Provide the (x, y) coordinate of the cell's center where the given text is located.  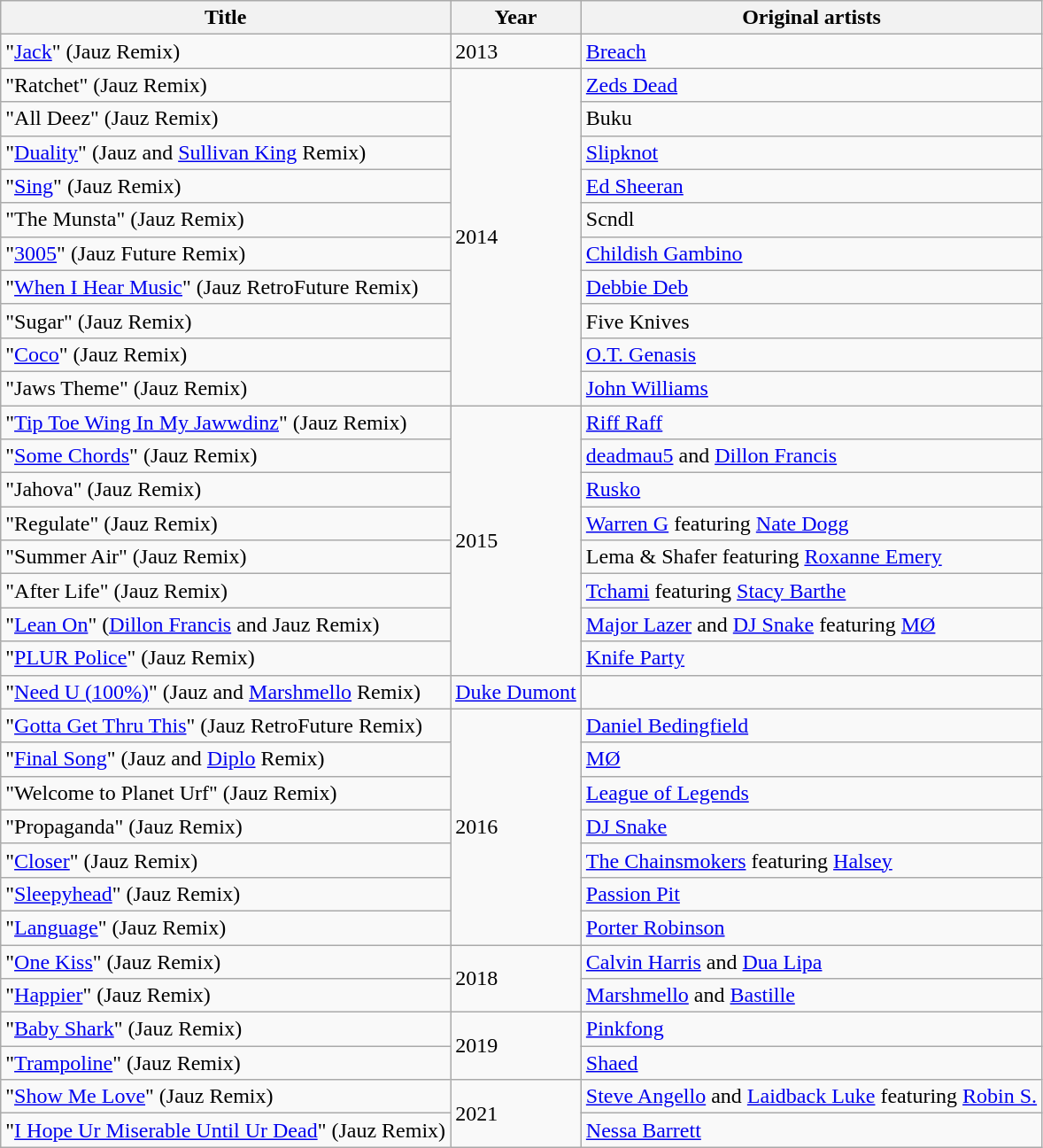
Scndl (811, 220)
"Ratchet" (Jauz Remix) (226, 85)
2015 (516, 540)
Original artists (811, 18)
Lema & Shafer featuring Roxanne Emery (811, 557)
Calvin Harris and Dua Lipa (811, 961)
League of Legends (811, 793)
deadmau5 and Dillon Francis (811, 456)
Daniel Bedingfield (811, 725)
Major Lazer and DJ Snake featuring MØ (811, 624)
Slipknot (811, 152)
Steve Angello and Laidback Luke featuring Robin S. (811, 1097)
"Sleepyhead" (Jauz Remix) (226, 894)
John Williams (811, 388)
The Chainsmokers featuring Halsey (811, 860)
2021 (516, 1113)
"Jack" (Jauz Remix) (226, 51)
"When I Hear Music" (Jauz RetroFuture Remix) (226, 287)
Marshmello and Bastille (811, 996)
"Final Song" (Jauz and Diplo Remix) (226, 759)
"Trampoline" (Jauz Remix) (226, 1063)
Passion Pit (811, 894)
"Happier" (Jauz Remix) (226, 996)
"Sugar" (Jauz Remix) (226, 321)
Porter Robinson (811, 927)
Warren G featuring Nate Dogg (811, 524)
"The Munsta" (Jauz Remix) (226, 220)
"I Hope Ur Miserable Until Ur Dead" (Jauz Remix) (226, 1130)
2014 (516, 237)
"Lean On" (Dillon Francis and Jauz Remix) (226, 624)
"Regulate" (Jauz Remix) (226, 524)
"Some Chords" (Jauz Remix) (226, 456)
2019 (516, 1046)
"One Kiss" (Jauz Remix) (226, 961)
"Show Me Love" (Jauz Remix) (226, 1097)
"Sing" (Jauz Remix) (226, 186)
DJ Snake (811, 826)
Tchami featuring Stacy Barthe (811, 591)
"Tip Toe Wing In My Jawwdinz" (Jauz Remix) (226, 423)
Title (226, 18)
"Closer" (Jauz Remix) (226, 860)
"Jaws Theme" (Jauz Remix) (226, 388)
Pinkfong (811, 1029)
Duke Dumont (516, 692)
Childish Gambino (811, 253)
Ed Sheeran (811, 186)
O.T. Genasis (811, 354)
"Duality" (Jauz and Sullivan King Remix) (226, 152)
"Propaganda" (Jauz Remix) (226, 826)
MØ (811, 759)
"3005" (Jauz Future Remix) (226, 253)
Shaed (811, 1063)
"Summer Air" (Jauz Remix) (226, 557)
"Coco" (Jauz Remix) (226, 354)
2016 (516, 826)
Buku (811, 119)
2013 (516, 51)
"Need U (100%)" (Jauz and Marshmello Remix) (226, 692)
"PLUR Police" (Jauz Remix) (226, 658)
"Gotta Get Thru This" (Jauz RetroFuture Remix) (226, 725)
2018 (516, 978)
Year (516, 18)
"After Life" (Jauz Remix) (226, 591)
Nessa Barrett (811, 1130)
"Jahova" (Jauz Remix) (226, 490)
Five Knives (811, 321)
"Baby Shark" (Jauz Remix) (226, 1029)
Breach (811, 51)
Riff Raff (811, 423)
"All Deez" (Jauz Remix) (226, 119)
"Welcome to Planet Urf" (Jauz Remix) (226, 793)
Debbie Deb (811, 287)
Rusko (811, 490)
Zeds Dead (811, 85)
Knife Party (811, 658)
"Language" (Jauz Remix) (226, 927)
